Pinpoint the cell where the given text exists, returning its [x, y] midpoint coordinate. 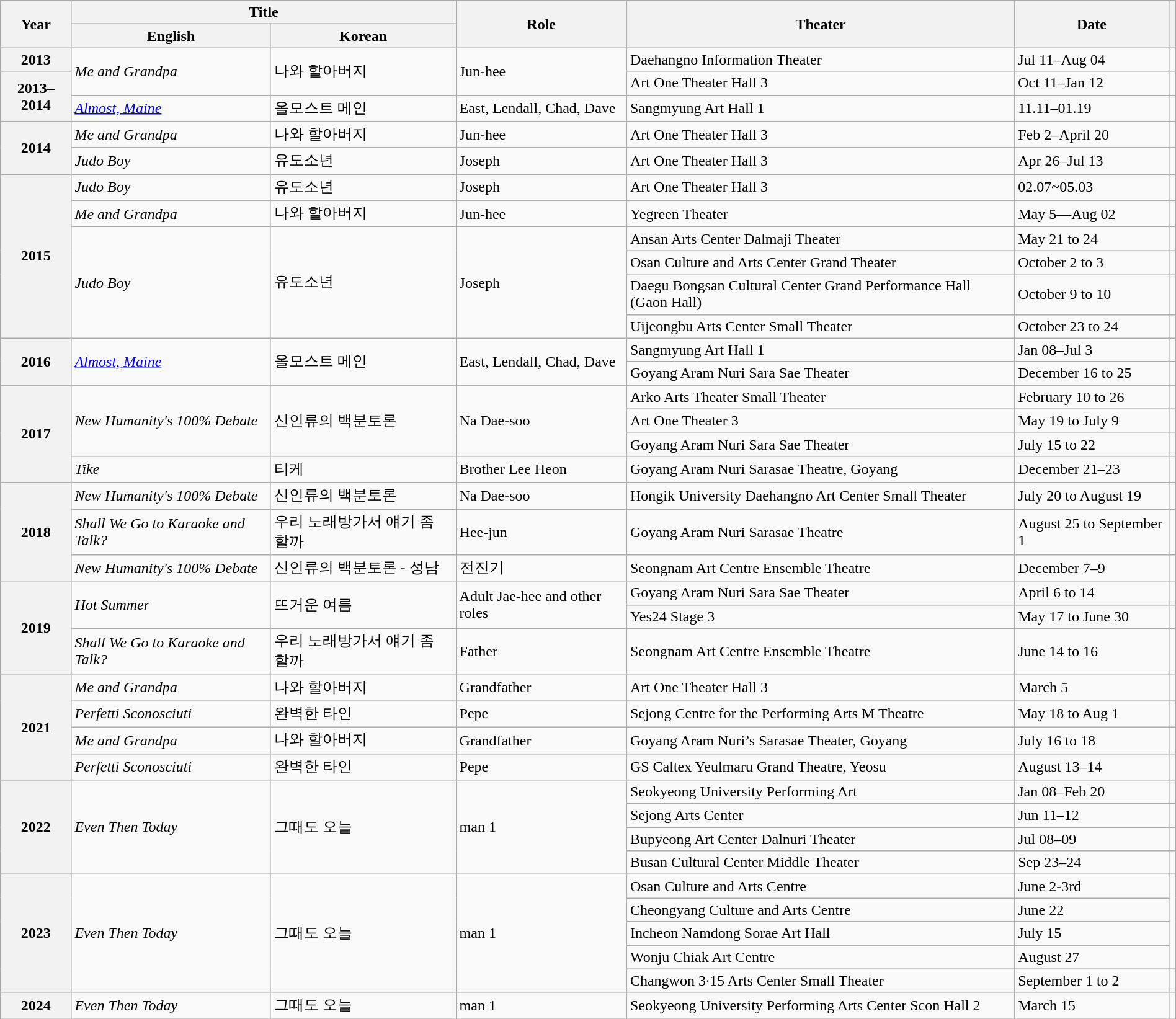
Role [541, 24]
2023 [36, 933]
신인류의 백분토론 - 성남 [363, 568]
Seokyeong University Performing Art [820, 792]
June 2-3rd [1092, 886]
Incheon Namdong Sorae Art Hall [820, 933]
뜨거운 여름 [363, 605]
December 21–23 [1092, 469]
April 6 to 14 [1092, 593]
Goyang Aram Nuri Sarasae Theatre, Goyang [820, 469]
English [171, 36]
Tike [171, 469]
Oct 11–Jan 12 [1092, 83]
GS Caltex Yeulmaru Grand Theatre, Yeosu [820, 767]
August 25 to September 1 [1092, 532]
2021 [36, 727]
티케 [363, 469]
December 16 to 25 [1092, 373]
March 5 [1092, 687]
October 9 to 10 [1092, 294]
Daegu Bongsan Cultural Center Grand Performance Hall (Gaon Hall) [820, 294]
May 21 to 24 [1092, 239]
December 7–9 [1092, 568]
2022 [36, 827]
2013 [36, 60]
Jul 08–09 [1092, 839]
2017 [36, 434]
Sejong Centre for the Performing Arts M Theatre [820, 714]
02.07~05.03 [1092, 187]
June 14 to 16 [1092, 651]
Yes24 Stage 3 [820, 616]
May 19 to July 9 [1092, 421]
Jun 11–12 [1092, 816]
Arko Arts Theater Small Theater [820, 397]
Hot Summer [171, 605]
Osan Culture and Arts Center Grand Theater [820, 262]
2014 [36, 148]
March 15 [1092, 1006]
June 22 [1092, 910]
May 18 to Aug 1 [1092, 714]
October 2 to 3 [1092, 262]
July 20 to August 19 [1092, 496]
Apr 26–Jul 13 [1092, 161]
May 17 to June 30 [1092, 616]
Adult Jae-hee and other roles [541, 605]
2013–2014 [36, 97]
Jul 11–Aug 04 [1092, 60]
February 10 to 26 [1092, 397]
Wonju Chiak Art Centre [820, 957]
Osan Culture and Arts Centre [820, 886]
Goyang Aram Nuri Sarasae Theatre [820, 532]
2018 [36, 532]
Hee-jun [541, 532]
Bupyeong Art Center Dalnuri Theater [820, 839]
Sep 23–24 [1092, 863]
2024 [36, 1006]
Busan Cultural Center Middle Theater [820, 863]
Father [541, 651]
2019 [36, 628]
Date [1092, 24]
Year [36, 24]
July 15 [1092, 933]
Brother Lee Heon [541, 469]
Changwon 3·15 Arts Center Small Theater [820, 981]
September 1 to 2 [1092, 981]
Feb 2–April 20 [1092, 135]
11.11–01.19 [1092, 108]
Daehangno Information Theater [820, 60]
Seokyeong University Performing Arts Center Scon Hall 2 [820, 1006]
Theater [820, 24]
October 23 to 24 [1092, 326]
Sejong Arts Center [820, 816]
Jan 08–Feb 20 [1092, 792]
August 13–14 [1092, 767]
Goyang Aram Nuri’s Sarasae Theater, Goyang [820, 741]
2015 [36, 256]
Art One Theater 3 [820, 421]
Hongik University Daehangno Art Center Small Theater [820, 496]
May 5—Aug 02 [1092, 213]
Jan 08–Jul 3 [1092, 350]
August 27 [1092, 957]
July 16 to 18 [1092, 741]
Uijeongbu Arts Center Small Theater [820, 326]
Cheongyang Culture and Arts Centre [820, 910]
Ansan Arts Center Dalmaji Theater [820, 239]
Yegreen Theater [820, 213]
2016 [36, 362]
Title [264, 12]
전진기 [541, 568]
Korean [363, 36]
July 15 to 22 [1092, 444]
